Determine the [x, y] coordinate at the center of the cell enclosing the given text.  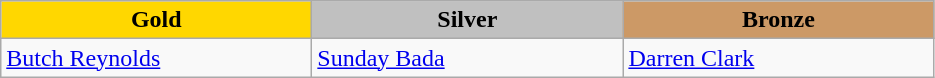
Darren Clark [778, 58]
Butch Reynolds [156, 58]
Gold [156, 20]
Silver [468, 20]
Bronze [778, 20]
Sunday Bada [468, 58]
